Return (x, y) of the center of cell containing provided text 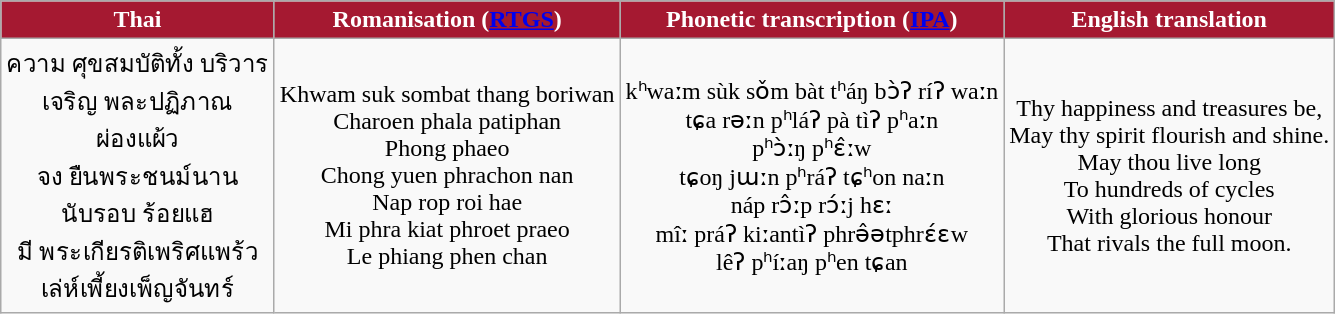
Phonetic transcription (IPA) (812, 20)
Khwam suk sombat thang boriwanCharoen phala patiphanPhong phaeoChong yuen phrachon nanNap rop roi haeMi phra kiat phroet praeoLe phiang phen chan (447, 176)
Romanisation (RTGS) (447, 20)
Thai (138, 20)
ความ ศุขสมบัติทั้ง บริวารเจริญ พละปฏิภาณผ่องแผ้วจง ยืนพระชนม์นานนับรอบ ร้อยแฮมี พระเกียรติเพริศแพร้วเล่ห์เพี้ยงเพ็ญจันทร์ (138, 176)
English translation (1170, 20)
